Pinpoint the cell where the given text exists, returning its [X, Y] midpoint coordinate. 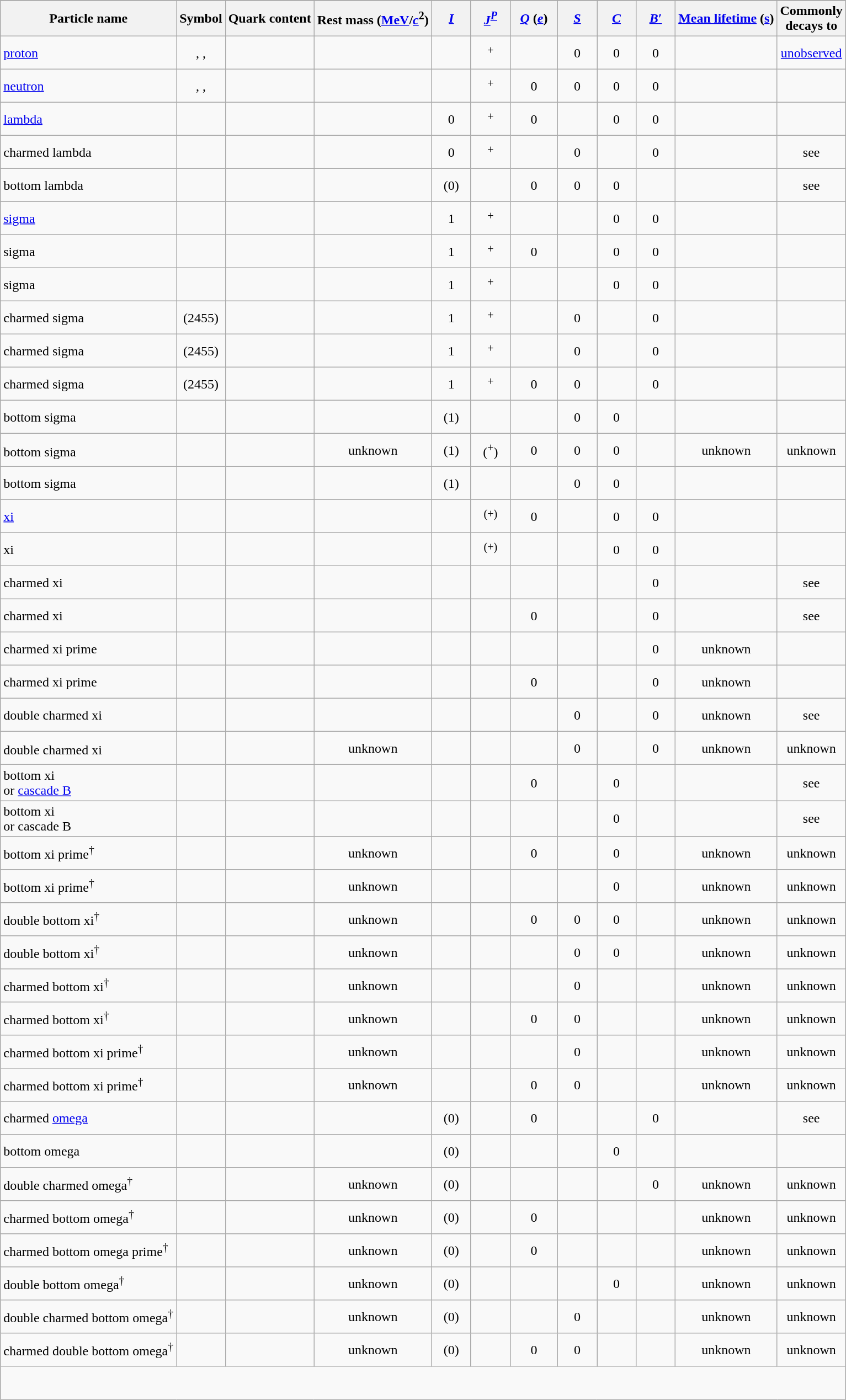
unobserved [811, 53]
charmed bottom omega prime† [88, 1250]
bottom xi or cascade B [88, 782]
Q (e) [534, 19]
Mean lifetime (s) [726, 19]
proton [88, 53]
bottom omega [88, 1151]
Particle name [88, 19]
neutron [88, 86]
charmed lambda [88, 152]
double charmed bottom omega† [88, 1317]
charmed omega [88, 1118]
charmed bottom omega† [88, 1217]
Commonlydecays to [811, 19]
bottom lambda [88, 185]
lambda [88, 119]
double charmed omega† [88, 1184]
Symbol [201, 19]
double bottom omega† [88, 1284]
JP [490, 19]
I [451, 19]
B′ [656, 19]
Rest mass (MeV/c2) [373, 19]
charmed double bottom omega† [88, 1350]
C [617, 19]
S [577, 19]
bottom xior cascade B [88, 819]
Quark content [269, 19]
